Output the (X, Y) coordinate of the center of the cell containing the given text.  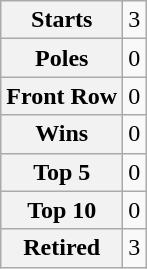
Wins (62, 134)
Front Row (62, 96)
Top 5 (62, 172)
Top 10 (62, 210)
Starts (62, 20)
Poles (62, 58)
Retired (62, 248)
